Search for the cell housing the specified text and yield its (X, Y) center coordinate. 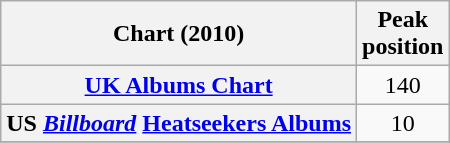
Peakposition (403, 34)
UK Albums Chart (179, 85)
US Billboard Heatseekers Albums (179, 123)
140 (403, 85)
10 (403, 123)
Chart (2010) (179, 34)
